Identify which cell holds the provided text, then report its [X, Y] central coordinate. 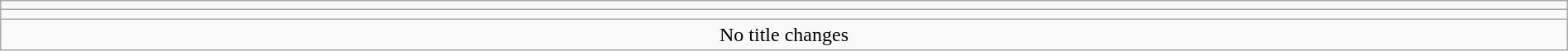
No title changes [784, 35]
